For the text-containing cell, return its midpoint in (X, Y) coordinate format. 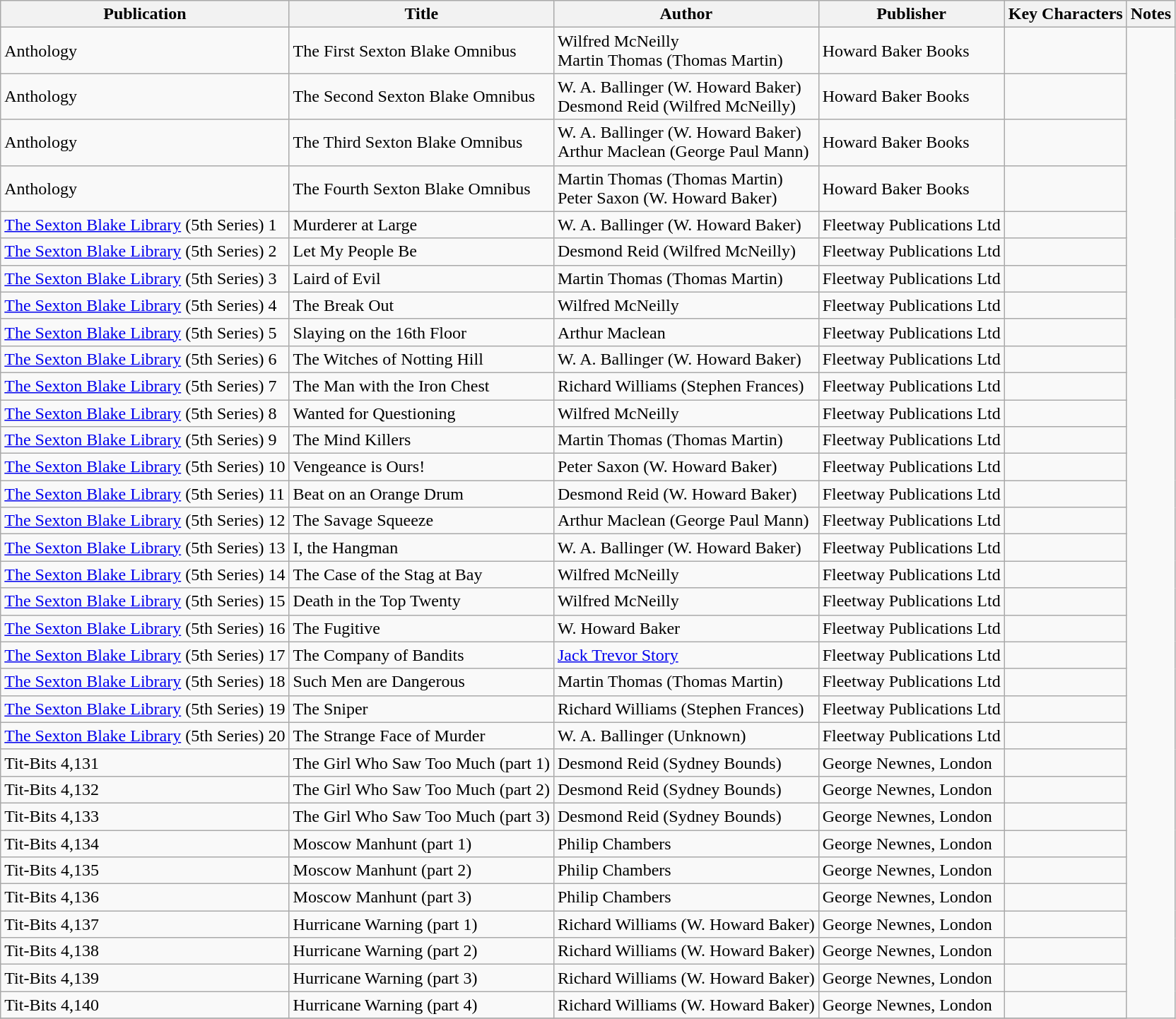
Tit-Bits 4,137 (145, 924)
Martin Thomas (Thomas Martin) Peter Saxon (W. Howard Baker) (686, 188)
The Company of Bandits (421, 655)
Publisher (912, 14)
I, the Hangman (421, 548)
Death in the Top Twenty (421, 601)
Moscow Manhunt (part 2) (421, 871)
The First Sexton Blake Omnibus (421, 51)
Tit-Bits 4,136 (145, 897)
W. A. Ballinger (W. Howard Baker) Arthur Maclean (George Paul Mann) (686, 143)
Tit-Bits 4,135 (145, 871)
Such Men are Dangerous (421, 682)
The Sexton Blake Library (5th Series) 2 (145, 252)
Wanted for Questioning (421, 413)
The Sexton Blake Library (5th Series) 7 (145, 386)
Murderer at Large (421, 225)
The Sexton Blake Library (5th Series) 11 (145, 494)
The Sexton Blake Library (5th Series) 5 (145, 332)
Arthur Maclean (George Paul Mann) (686, 521)
Tit-Bits 4,131 (145, 762)
The Third Sexton Blake Omnibus (421, 143)
The Sexton Blake Library (5th Series) 14 (145, 575)
The Sexton Blake Library (5th Series) 6 (145, 359)
The Mind Killers (421, 440)
Tit-Bits 4,139 (145, 978)
Laird of Evil (421, 278)
The Sexton Blake Library (5th Series) 16 (145, 628)
The Second Sexton Blake Omnibus (421, 96)
Tit-Bits 4,133 (145, 816)
The Girl Who Saw Too Much (part 2) (421, 789)
Notes (1151, 14)
Vengeance is Ours! (421, 467)
The Sexton Blake Library (5th Series) 18 (145, 682)
Title (421, 14)
The Sniper (421, 709)
The Sexton Blake Library (5th Series) 20 (145, 736)
The Strange Face of Murder (421, 736)
The Sexton Blake Library (5th Series) 13 (145, 548)
Hurricane Warning (part 3) (421, 978)
Publication (145, 14)
W. Howard Baker (686, 628)
Desmond Reid (Wilfred McNeilly) (686, 252)
The Man with the Iron Chest (421, 386)
The Sexton Blake Library (5th Series) 12 (145, 521)
The Sexton Blake Library (5th Series) 1 (145, 225)
The Fugitive (421, 628)
The Sexton Blake Library (5th Series) 19 (145, 709)
Arthur Maclean (686, 332)
Beat on an Orange Drum (421, 494)
The Sexton Blake Library (5th Series) 4 (145, 305)
The Girl Who Saw Too Much (part 1) (421, 762)
Tit-Bits 4,140 (145, 1005)
The Girl Who Saw Too Much (part 3) (421, 816)
Hurricane Warning (part 1) (421, 924)
Hurricane Warning (part 2) (421, 951)
The Sexton Blake Library (5th Series) 3 (145, 278)
W. A. Ballinger (W. Howard Baker) Desmond Reid (Wilfred McNeilly) (686, 96)
Tit-Bits 4,134 (145, 843)
Jack Trevor Story (686, 655)
W. A. Ballinger (Unknown) (686, 736)
The Sexton Blake Library (5th Series) 17 (145, 655)
The Sexton Blake Library (5th Series) 10 (145, 467)
The Sexton Blake Library (5th Series) 8 (145, 413)
The Sexton Blake Library (5th Series) 9 (145, 440)
Peter Saxon (W. Howard Baker) (686, 467)
The Savage Squeeze (421, 521)
The Fourth Sexton Blake Omnibus (421, 188)
The Case of the Stag at Bay (421, 575)
Moscow Manhunt (part 1) (421, 843)
Slaying on the 16th Floor (421, 332)
Desmond Reid (W. Howard Baker) (686, 494)
Moscow Manhunt (part 3) (421, 897)
Wilfred McNeillyMartin Thomas (Thomas Martin) (686, 51)
The Break Out (421, 305)
Author (686, 14)
Tit-Bits 4,138 (145, 951)
The Witches of Notting Hill (421, 359)
Tit-Bits 4,132 (145, 789)
Let My People Be (421, 252)
Key Characters (1066, 14)
The Sexton Blake Library (5th Series) 15 (145, 601)
Hurricane Warning (part 4) (421, 1005)
